For the text-containing cell, return its midpoint in (X, Y) coordinate format. 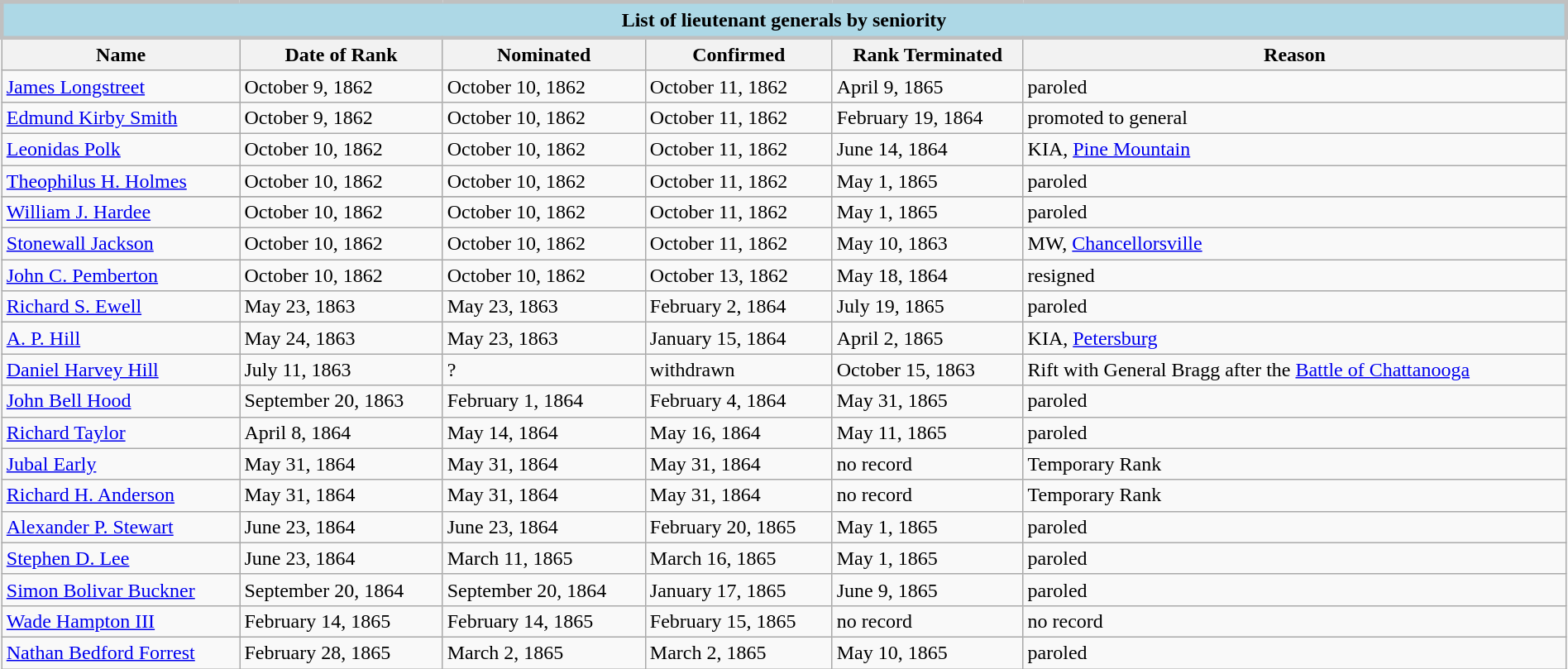
promoted to general (1295, 117)
Leonidas Polk (121, 149)
September 20, 1863 (341, 401)
KIA, Petersburg (1295, 338)
MW, Chancellorsville (1295, 244)
Name (121, 55)
Simon Bolivar Buckner (121, 590)
May 11, 1865 (928, 432)
April 8, 1864 (341, 432)
July 11, 1863 (341, 370)
April 9, 1865 (928, 86)
May 16, 1864 (739, 432)
February 15, 1865 (739, 621)
John Bell Hood (121, 401)
February 1, 1864 (544, 401)
May 14, 1864 (544, 432)
A. P. Hill (121, 338)
Richard S. Ewell (121, 307)
? (544, 370)
Confirmed (739, 55)
Daniel Harvey Hill (121, 370)
May 31, 1865 (928, 401)
February 19, 1864 (928, 117)
April 2, 1865 (928, 338)
Edmund Kirby Smith (121, 117)
February 2, 1864 (739, 307)
Richard H. Anderson (121, 495)
Rank Terminated (928, 55)
May 10, 1863 (928, 244)
Stonewall Jackson (121, 244)
Jubal Early (121, 464)
Nominated (544, 55)
May 24, 1863 (341, 338)
Date of Rank (341, 55)
October 13, 1862 (739, 275)
January 17, 1865 (739, 590)
January 15, 1864 (739, 338)
Theophilus H. Holmes (121, 181)
Rift with General Bragg after the Battle of Chattanooga (1295, 370)
Wade Hampton III (121, 621)
KIA, Pine Mountain (1295, 149)
withdrawn (739, 370)
February 4, 1864 (739, 401)
Alexander P. Stewart (121, 527)
March 16, 1865 (739, 558)
Nathan Bedford Forrest (121, 652)
List of lieutenant generals by seniority (784, 20)
Richard Taylor (121, 432)
Stephen D. Lee (121, 558)
February 28, 1865 (341, 652)
June 14, 1864 (928, 149)
William J. Hardee (121, 213)
resigned (1295, 275)
Reason (1295, 55)
July 19, 1865 (928, 307)
John C. Pemberton (121, 275)
June 9, 1865 (928, 590)
James Longstreet (121, 86)
October 15, 1863 (928, 370)
February 20, 1865 (739, 527)
March 11, 1865 (544, 558)
May 18, 1864 (928, 275)
May 10, 1865 (928, 652)
